For the text-containing cell, return its midpoint in [x, y] coordinate format. 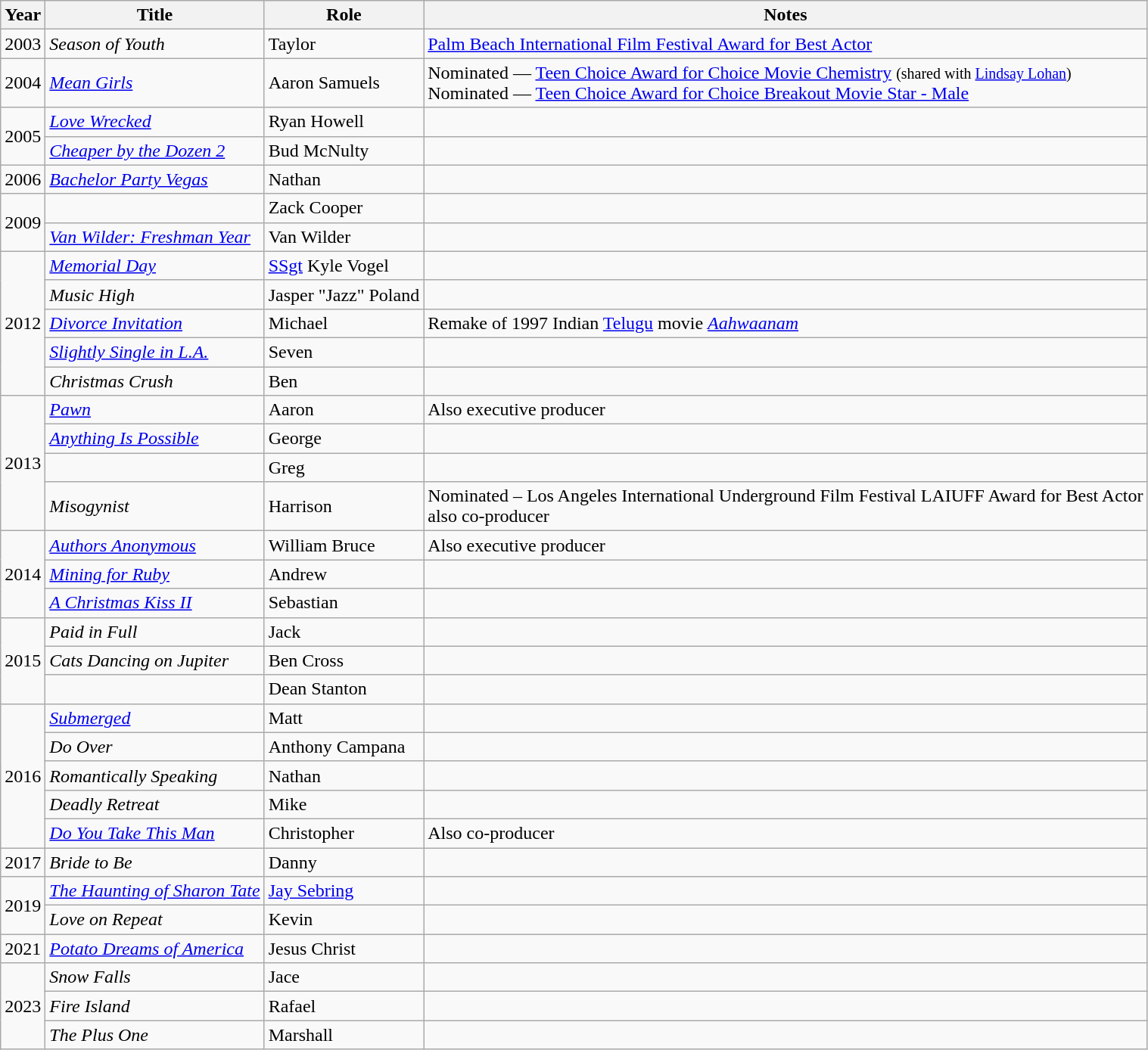
Danny [344, 862]
Bud McNulty [344, 151]
Seven [344, 352]
Also co-producer [786, 833]
Pawn [154, 410]
2009 [23, 222]
2005 [23, 136]
Mean Girls [154, 83]
2015 [23, 660]
Love Wrecked [154, 122]
Anything Is Possible [154, 439]
Bachelor Party Vegas [154, 179]
George [344, 439]
Mike [344, 804]
Misogynist [154, 507]
Kevin [344, 920]
Notes [786, 15]
SSgt Kyle Vogel [344, 266]
Christopher [344, 833]
Anthony Campana [344, 747]
Mining for Ruby [154, 574]
Michael [344, 323]
2019 [23, 906]
Bride to Be [154, 862]
2012 [23, 323]
Memorial Day [154, 266]
Cheaper by the Dozen 2 [154, 151]
Dean Stanton [344, 689]
Nominated – Los Angeles International Underground Film Festival LAIUFF Award for Best Actoralso co-producer [786, 507]
Slightly Single in L.A. [154, 352]
Potato Dreams of America [154, 949]
Greg [344, 468]
Aaron Samuels [344, 83]
Snow Falls [154, 977]
Deadly Retreat [154, 804]
Love on Repeat [154, 920]
William Bruce [344, 545]
Rafael [344, 1006]
Submerged [154, 718]
Zack Cooper [344, 208]
Season of Youth [154, 44]
Ben [344, 381]
Van Wilder: Freshman Year [154, 237]
Year [23, 15]
Authors Anonymous [154, 545]
Jack [344, 632]
Paid in Full [154, 632]
Cats Dancing on Jupiter [154, 660]
Fire Island [154, 1006]
2003 [23, 44]
Jesus Christ [344, 949]
2004 [23, 83]
Sebastian [344, 603]
Romantically Speaking [154, 775]
2006 [23, 179]
Divorce Invitation [154, 323]
2021 [23, 949]
Remake of 1997 Indian Telugu movie Aahwaanam [786, 323]
Do You Take This Man [154, 833]
2013 [23, 463]
Role [344, 15]
A Christmas Kiss II [154, 603]
Jasper "Jazz" Poland [344, 294]
Matt [344, 718]
Christmas Crush [154, 381]
Ben Cross [344, 660]
2017 [23, 862]
Aaron [344, 410]
Harrison [344, 507]
The Haunting of Sharon Tate [154, 891]
2023 [23, 1006]
Music High [154, 294]
Ryan Howell [344, 122]
Palm Beach International Film Festival Award for Best Actor [786, 44]
2016 [23, 775]
Andrew [344, 574]
2014 [23, 574]
Title [154, 15]
Van Wilder [344, 237]
Marshall [344, 1035]
Taylor [344, 44]
Jace [344, 977]
Jay Sebring [344, 891]
Do Over [154, 747]
The Plus One [154, 1035]
